Provide the [X, Y] coordinate of the cell's center where the given text is located.  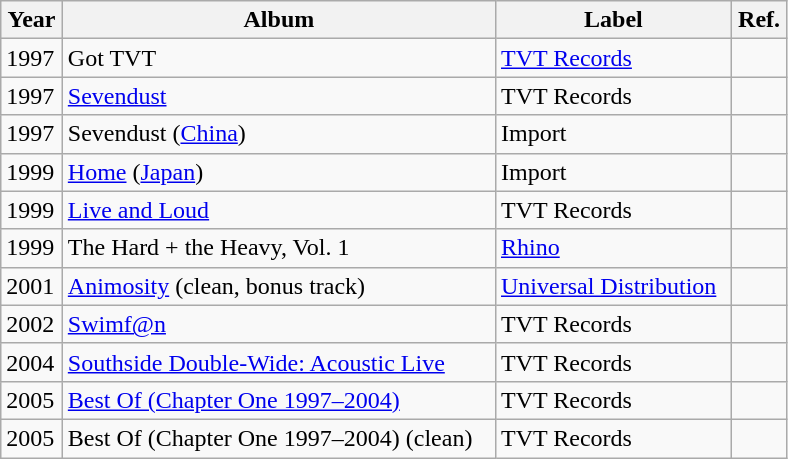
Rhino [613, 248]
Best Of (Chapter One 1997–2004) (clean) [278, 438]
Animosity (clean, bonus track) [278, 286]
Home (Japan) [278, 172]
2001 [32, 286]
Best Of (Chapter One 1997–2004) [278, 400]
Ref. [758, 20]
Sevendust [278, 96]
Year [32, 20]
Southside Double-Wide: Acoustic Live [278, 362]
Swimf@n [278, 324]
Label [613, 20]
2002 [32, 324]
Got TVT [278, 58]
Live and Loud [278, 210]
Album [278, 20]
The Hard + the Heavy, Vol. 1 [278, 248]
2004 [32, 362]
Universal Distribution [613, 286]
Sevendust (China) [278, 134]
